Extract the [x, y] coordinate from the center of the cell holding the provided text.  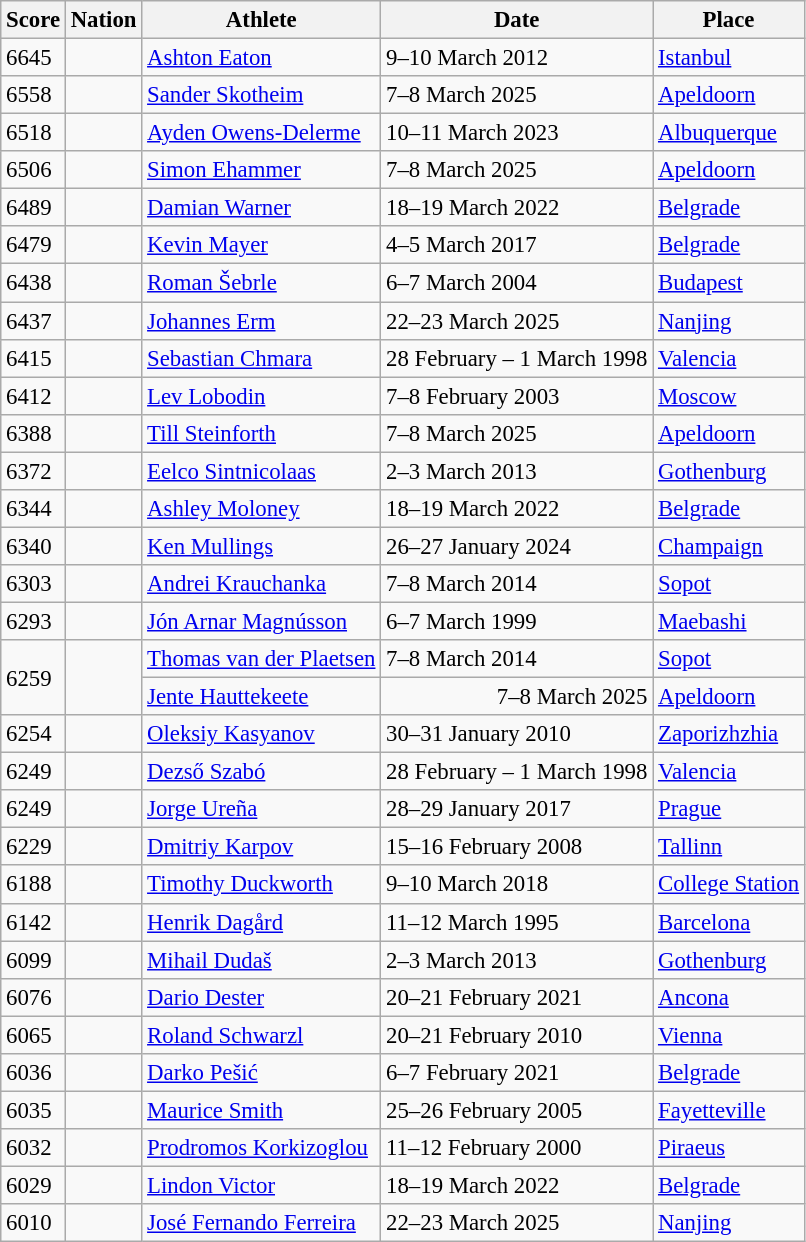
Barcelona [729, 922]
Darko Pešić [262, 1073]
6188 [34, 885]
6010 [34, 1223]
Maurice Smith [262, 1110]
6506 [34, 170]
6035 [34, 1110]
Timothy Duckworth [262, 885]
Prodromos Korkizoglou [262, 1148]
Vienna [729, 1035]
10–11 March 2023 [517, 133]
Place [729, 20]
Date [517, 20]
Tallinn [729, 847]
Zaporizhzhia [729, 734]
Albuquerque [729, 133]
Ken Mullings [262, 546]
Roman Šebrle [262, 283]
15–16 February 2008 [517, 847]
Kevin Mayer [262, 245]
6479 [34, 245]
Prague [729, 809]
Thomas van der Plaetsen [262, 659]
Moscow [729, 396]
4–5 March 2017 [517, 245]
Dmitriy Karpov [262, 847]
6036 [34, 1073]
Roland Schwarzl [262, 1035]
11–12 February 2000 [517, 1148]
6415 [34, 358]
9–10 March 2012 [517, 58]
6–7 March 1999 [517, 621]
6344 [34, 509]
6076 [34, 997]
Andrei Krauchanka [262, 584]
7–8 February 2003 [517, 396]
20–21 February 2010 [517, 1035]
Ashley Moloney [262, 509]
Jón Arnar Magnússon [262, 621]
6437 [34, 321]
Simon Ehammer [262, 170]
6372 [34, 471]
Maebashi [729, 621]
6340 [34, 546]
Budapest [729, 283]
6142 [34, 922]
6489 [34, 208]
Nation [103, 20]
25–26 February 2005 [517, 1110]
Johannes Erm [262, 321]
6032 [34, 1148]
Ayden Owens-Delerme [262, 133]
Lindon Victor [262, 1185]
6–7 March 2004 [517, 283]
José Fernando Ferreira [262, 1223]
6229 [34, 847]
26–27 January 2024 [517, 546]
6558 [34, 95]
6438 [34, 283]
6029 [34, 1185]
Henrik Dagård [262, 922]
Ashton Eaton [262, 58]
Sander Skotheim [262, 95]
College Station [729, 885]
Dario Dester [262, 997]
Jorge Ureña [262, 809]
Score [34, 20]
6–7 February 2021 [517, 1073]
Mihail Dudaš [262, 960]
Jente Hauttekeete [262, 697]
6065 [34, 1035]
Champaign [729, 546]
6259 [34, 678]
Piraeus [729, 1148]
6099 [34, 960]
Istanbul [729, 58]
6254 [34, 734]
Till Steinforth [262, 433]
20–21 February 2021 [517, 997]
Oleksiy Kasyanov [262, 734]
Dezső Szabó [262, 772]
6303 [34, 584]
Ancona [729, 997]
6412 [34, 396]
Sebastian Chmara [262, 358]
Eelco Sintnicolaas [262, 471]
6645 [34, 58]
30–31 January 2010 [517, 734]
Athlete [262, 20]
6293 [34, 621]
11–12 March 1995 [517, 922]
6518 [34, 133]
9–10 March 2018 [517, 885]
28–29 January 2017 [517, 809]
Lev Lobodin [262, 396]
Fayetteville [729, 1110]
Damian Warner [262, 208]
6388 [34, 433]
